Provide the (x, y) coordinate of the cell's center where the given text is located.  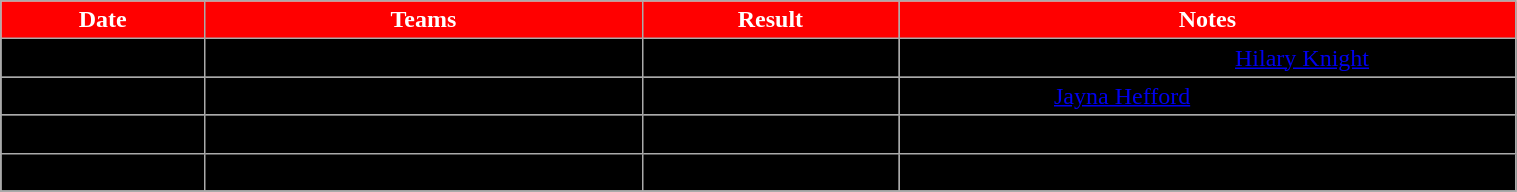
Sweden, 4-1 (770, 172)
USA vs. Russia (424, 58)
Date (103, 20)
USA, 12-0 (770, 58)
Canada vs. Switzerland (424, 96)
Result (770, 20)
Finland vs. Japan (424, 134)
Hat trick scored by Hilary Knight (1208, 58)
Teams (424, 20)
Notes (1208, 20)
Finland, 7-0 (770, 134)
Canada, 16-0 (770, 96)
Sweden vs. Slovakia (424, 172)
Jayna Hefford scored a hat trick (1208, 96)
